Find where the given text appears and provide that cell's center as [x, y] coordinate. 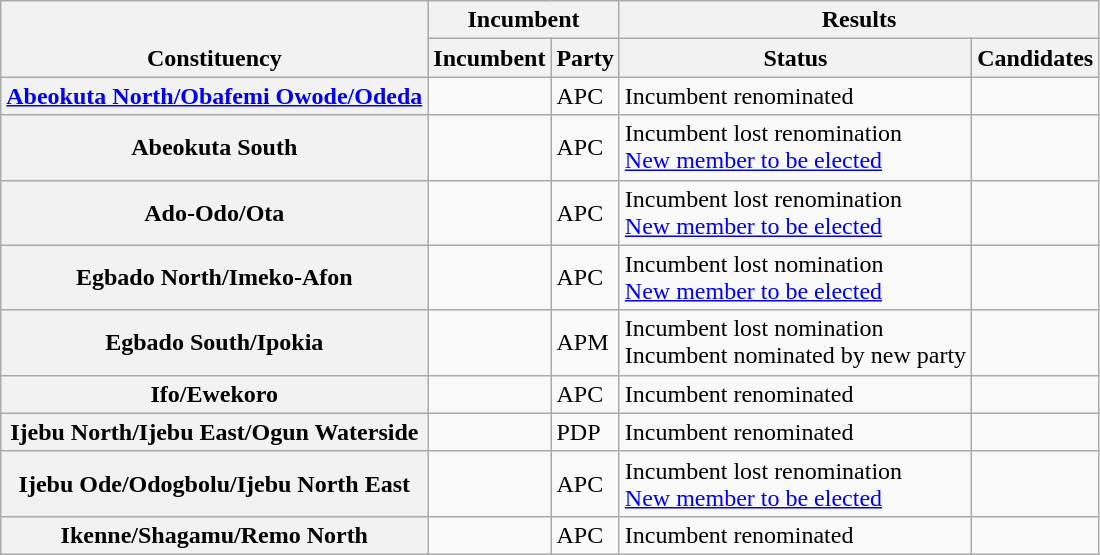
Incumbent lost nominationIncumbent nominated by new party [795, 342]
Ijebu Ode/Odogbolu/Ijebu North East [214, 484]
Results [858, 20]
Candidates [1036, 58]
APM [585, 342]
Abeokuta South [214, 148]
Abeokuta North/Obafemi Owode/Odeda [214, 96]
Ifo/Ewekoro [214, 394]
Ijebu North/Ijebu East/Ogun Waterside [214, 432]
PDP [585, 432]
Incumbent lost nominationNew member to be elected [795, 278]
Egbado North/Imeko-Afon [214, 278]
Constituency [214, 39]
Party [585, 58]
Ado-Odo/Ota [214, 212]
Ikenne/Shagamu/Remo North [214, 535]
Egbado South/Ipokia [214, 342]
Status [795, 58]
